Scan for the cell matching the given text and deliver its [X, Y] coordinate at center. 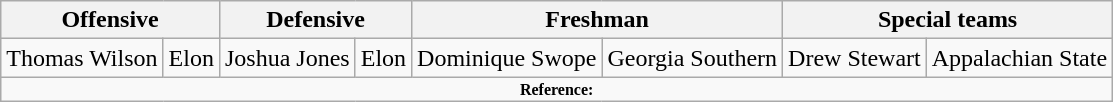
Joshua Jones [287, 58]
Reference: [557, 89]
Thomas Wilson [82, 58]
Appalachian State [1019, 58]
Special teams [948, 20]
Georgia Southern [692, 58]
Defensive [315, 20]
Offensive [110, 20]
Freshman [598, 20]
Dominique Swope [507, 58]
Drew Stewart [855, 58]
